Output the (X, Y) coordinate of the center of the cell containing the given text.  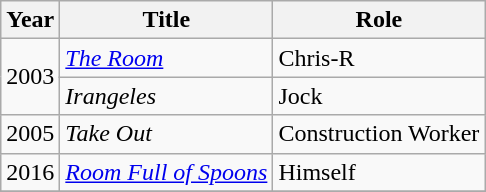
Construction Worker (379, 134)
Jock (379, 96)
2003 (30, 77)
Title (166, 20)
Year (30, 20)
Room Full of Spoons (166, 172)
2016 (30, 172)
Himself (379, 172)
Role (379, 20)
Chris-R (379, 58)
Take Out (166, 134)
The Room (166, 58)
2005 (30, 134)
Irangeles (166, 96)
